Identify which cell holds the provided text, then report its [x, y] central coordinate. 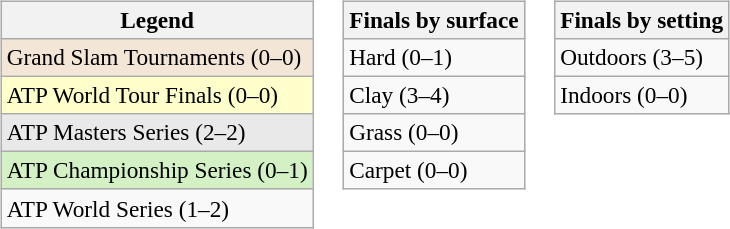
Hard (0–1) [434, 57]
Grass (0–0) [434, 133]
Clay (3–4) [434, 95]
Outdoors (3–5) [642, 57]
ATP Championship Series (0–1) [157, 171]
Finals by setting [642, 20]
Indoors (0–0) [642, 95]
Finals by surface [434, 20]
Legend [157, 20]
Grand Slam Tournaments (0–0) [157, 57]
ATP Masters Series (2–2) [157, 133]
Carpet (0–0) [434, 171]
ATP World Tour Finals (0–0) [157, 95]
ATP World Series (1–2) [157, 208]
